Scan for the cell matching the given text and deliver its [X, Y] coordinate at center. 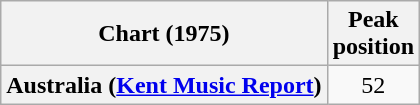
Chart (1975) [164, 34]
Peakposition [373, 34]
Australia (Kent Music Report) [164, 85]
52 [373, 85]
